Scan for the cell matching the given text and deliver its (X, Y) coordinate at center. 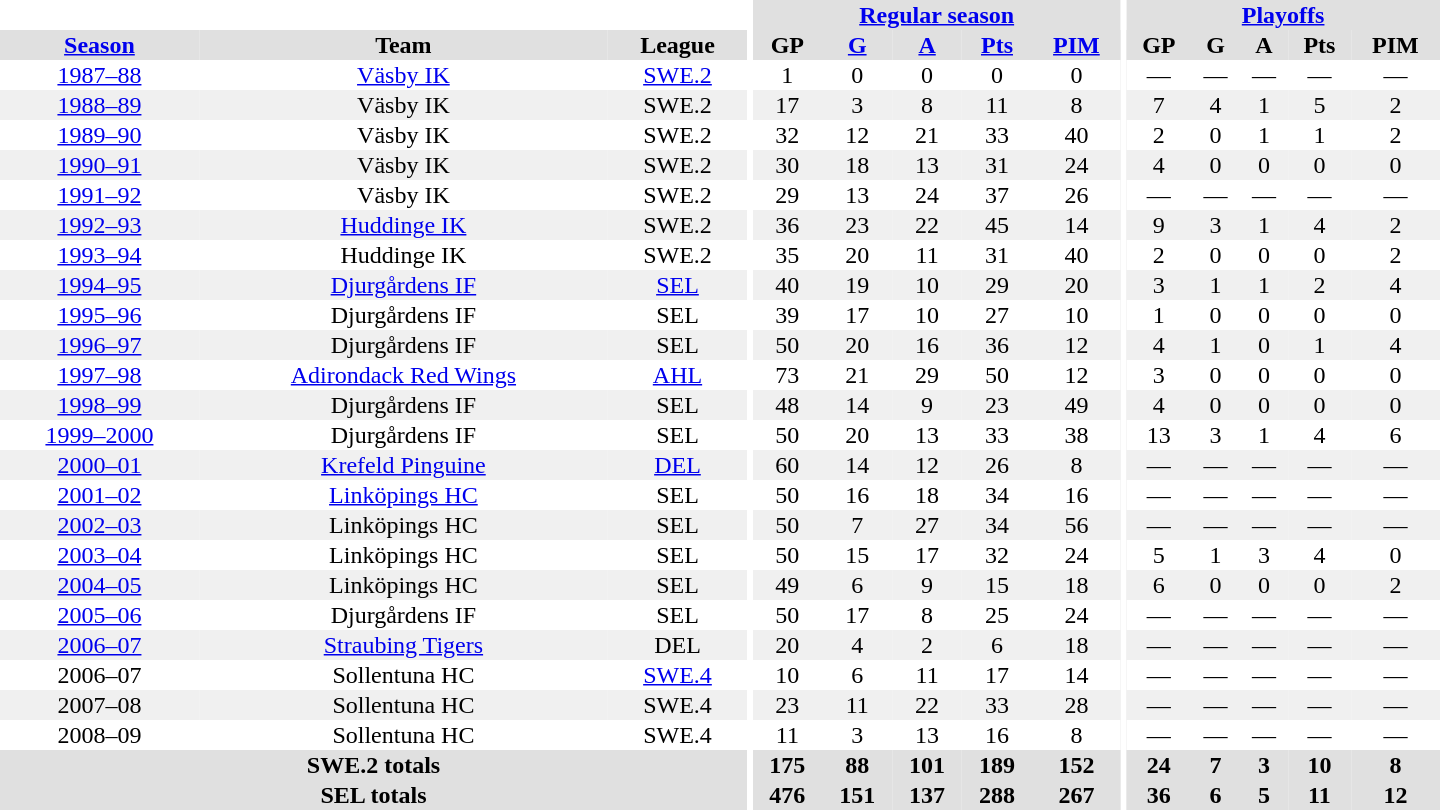
Team (404, 45)
1991–92 (100, 195)
SWE.2 totals (374, 765)
2004–05 (100, 585)
Playoffs (1283, 15)
28 (1076, 705)
2005–06 (100, 615)
175 (787, 765)
1997–98 (100, 375)
League (678, 45)
1989–90 (100, 135)
137 (927, 795)
1990–91 (100, 165)
1999–2000 (100, 435)
1987–88 (100, 75)
39 (787, 315)
35 (787, 255)
189 (997, 765)
Season (100, 45)
45 (997, 225)
288 (997, 795)
25 (997, 615)
60 (787, 465)
1992–93 (100, 225)
88 (857, 765)
Straubing Tigers (404, 645)
1993–94 (100, 255)
56 (1076, 525)
1994–95 (100, 285)
2007–08 (100, 705)
101 (927, 765)
1995–96 (100, 315)
Krefeld Pinguine (404, 465)
2003–04 (100, 555)
2001–02 (100, 495)
Adirondack Red Wings (404, 375)
38 (1076, 435)
2000–01 (100, 465)
19 (857, 285)
2002–03 (100, 525)
2008–09 (100, 735)
AHL (678, 375)
37 (997, 195)
30 (787, 165)
SEL totals (374, 795)
1996–97 (100, 345)
Regular season (936, 15)
151 (857, 795)
267 (1076, 795)
48 (787, 405)
73 (787, 375)
1988–89 (100, 105)
152 (1076, 765)
476 (787, 795)
1998–99 (100, 405)
